Search for the cell housing the specified text and yield its (x, y) center coordinate. 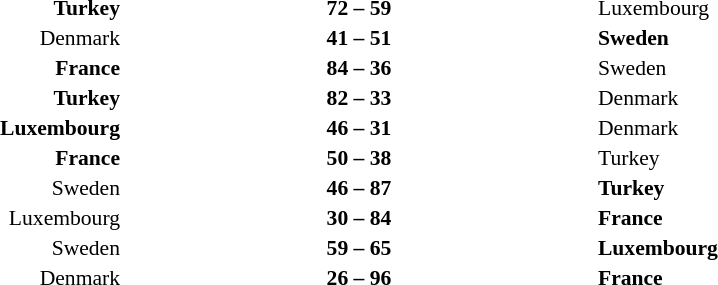
46 – 31 (359, 128)
41 – 51 (359, 38)
50 – 38 (359, 158)
30 – 84 (359, 218)
82 – 33 (359, 98)
46 – 87 (359, 188)
84 – 36 (359, 68)
59 – 65 (359, 248)
